Output the (x, y) coordinate of the center of the cell containing the given text.  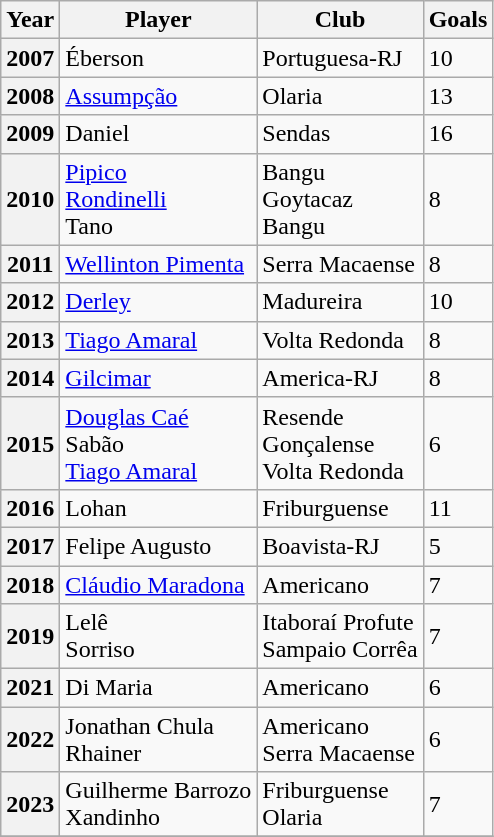
Guilherme BarrozoXandinho (158, 804)
5 (458, 546)
2022 (30, 740)
Friburguense (340, 508)
Bangu Goytacaz Bangu (340, 199)
2015 (30, 443)
Player (158, 20)
13 (458, 96)
Lohan (158, 508)
2008 (30, 96)
Club (340, 20)
Wellinton Pimenta (158, 264)
Olaria (340, 96)
2007 (30, 58)
Assumpção (158, 96)
Éberson (158, 58)
2012 (30, 302)
2014 (30, 378)
Douglas Caé Sabão Tiago Amaral (158, 443)
2010 (30, 199)
Americano Serra Macaense (340, 740)
Di Maria (158, 688)
2021 (30, 688)
2016 (30, 508)
2023 (30, 804)
Goals (458, 20)
Boavista-RJ (340, 546)
Portuguesa-RJ (340, 58)
Cláudio Maradona (158, 585)
Friburguense Olaria (340, 804)
2019 (30, 636)
Gilcimar (158, 378)
2017 (30, 546)
Felipe Augusto (158, 546)
16 (458, 134)
2018 (30, 585)
2011 (30, 264)
America-RJ (340, 378)
11 (458, 508)
Jonathan Chula Rhainer (158, 740)
2009 (30, 134)
PipicoRondinelli Tano (158, 199)
Daniel (158, 134)
Serra Macaense (340, 264)
Lelê Sorriso (158, 636)
Year (30, 20)
ResendeGonçalense Volta Redonda (340, 443)
Derley (158, 302)
Tiago Amaral (158, 340)
Sendas (340, 134)
2013 (30, 340)
Madureira (340, 302)
Itaboraí Profute Sampaio Corrêa (340, 636)
Volta Redonda (340, 340)
